Determine the [X, Y] coordinate at the center of the cell enclosing the given text.  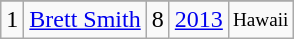
2013 [198, 20]
Hawaii [260, 20]
8 [158, 20]
1 [12, 20]
Brett Smith [85, 20]
